Locate the cell with the specified text and output its (X, Y) center coordinate. 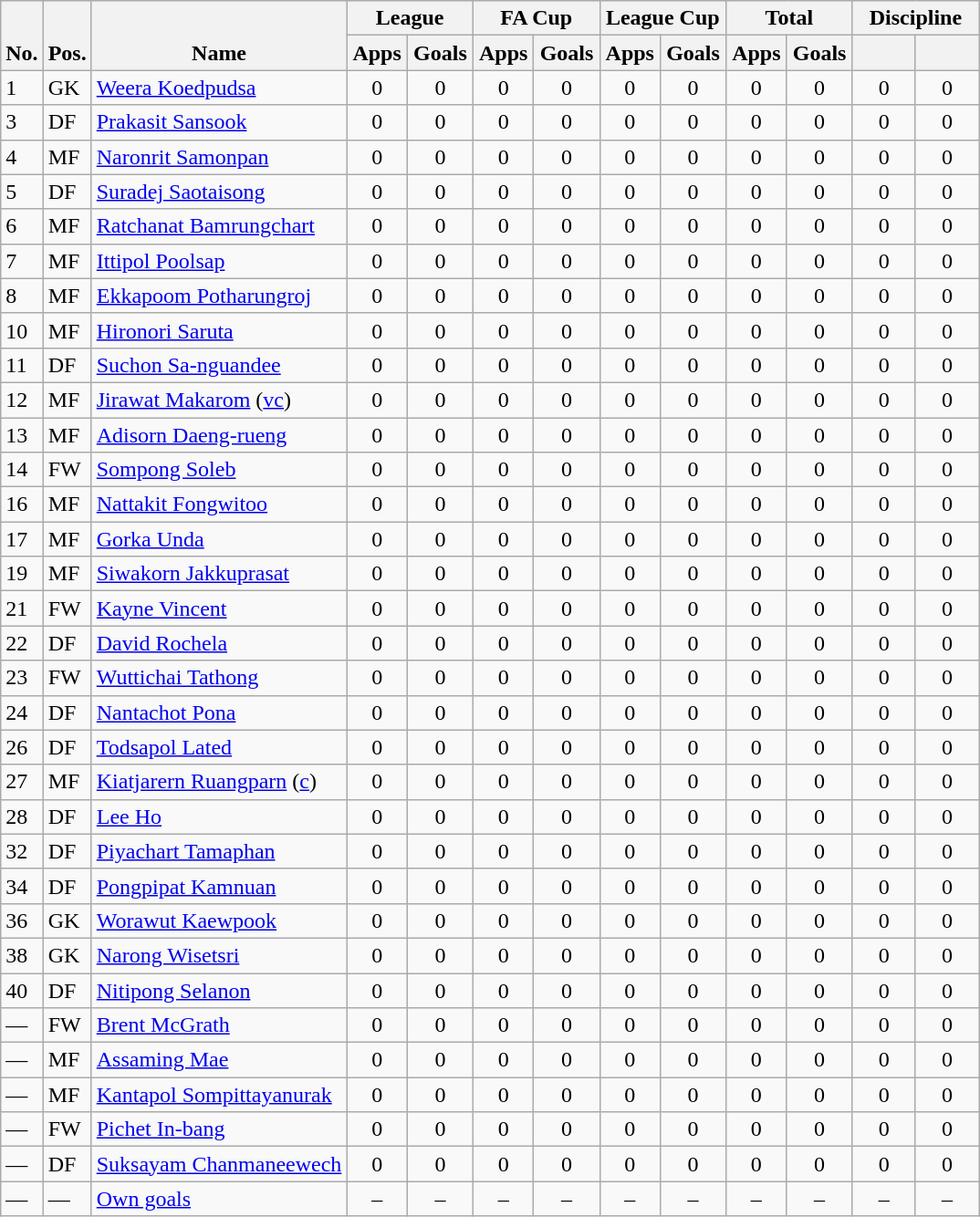
Ratchanat Bamrungchart (219, 226)
Kayne Vincent (219, 608)
Hironori Saruta (219, 330)
Todsapol Lated (219, 747)
23 (22, 678)
David Rochela (219, 643)
17 (22, 539)
Suksayam Chanmaneewech (219, 1164)
Worawut Kaewpook (219, 921)
13 (22, 435)
Nattakit Fongwitoo (219, 504)
Assaming Mae (219, 1060)
6 (22, 226)
Pichet In-bang (219, 1129)
Wuttichai Tathong (219, 678)
26 (22, 747)
27 (22, 782)
Nantachot Pona (219, 713)
28 (22, 817)
19 (22, 574)
Suradej Saotaisong (219, 192)
Brent McGrath (219, 1025)
Ekkapoom Potharungroj (219, 296)
Pongpipat Kamnuan (219, 886)
Narong Wisetsri (219, 955)
5 (22, 192)
Gorka Unda (219, 539)
14 (22, 470)
11 (22, 365)
Name (219, 36)
Kiatjarern Ruangparn (c) (219, 782)
Siwakorn Jakkuprasat (219, 574)
Weera Koedpudsa (219, 88)
Pos. (68, 36)
Nitipong Selanon (219, 990)
League Cup (662, 18)
8 (22, 296)
FA Cup (537, 18)
Prakasit Sansook (219, 122)
38 (22, 955)
Piyachart Tamaphan (219, 851)
4 (22, 157)
34 (22, 886)
Jirawat Makarom (vc) (219, 400)
7 (22, 261)
40 (22, 990)
Naronrit Samonpan (219, 157)
Discipline (916, 18)
Total (790, 18)
Sompong Soleb (219, 470)
12 (22, 400)
32 (22, 851)
1 (22, 88)
21 (22, 608)
22 (22, 643)
3 (22, 122)
36 (22, 921)
24 (22, 713)
League (411, 18)
Adisorn Daeng-rueng (219, 435)
Own goals (219, 1199)
Lee Ho (219, 817)
16 (22, 504)
Suchon Sa-nguandee (219, 365)
Ittipol Poolsap (219, 261)
Kantapol Sompittayanurak (219, 1095)
10 (22, 330)
No. (22, 36)
